Detect which cell encompasses the target text, then output its [x, y] center coordinate. 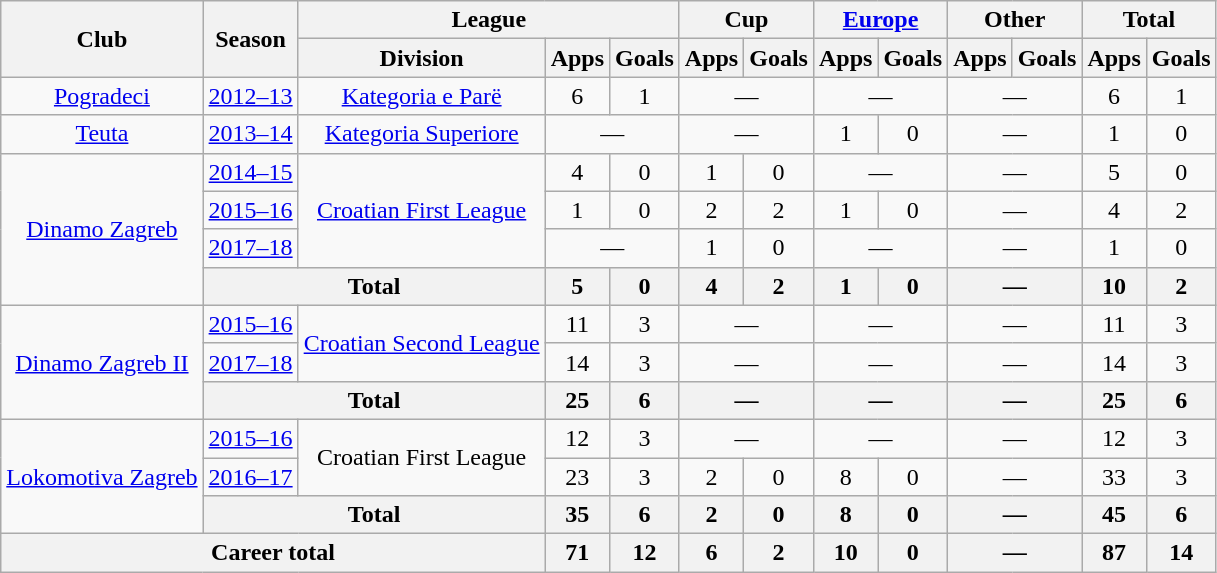
Dinamo Zagreb II [102, 362]
Europe [880, 20]
Club [102, 39]
2013–14 [250, 134]
Cup [746, 20]
71 [577, 553]
2016–17 [250, 477]
Other [1015, 20]
Kategoria e Parë [422, 96]
23 [577, 477]
Croatian Second League [422, 343]
35 [577, 515]
45 [1114, 515]
33 [1114, 477]
Season [250, 39]
League [488, 20]
Teuta [102, 134]
Kategoria Superiore [422, 134]
87 [1114, 553]
2012–13 [250, 96]
Dinamo Zagreb [102, 229]
Division [422, 58]
Career total [273, 553]
Pogradeci [102, 96]
2014–15 [250, 172]
Lokomotiva Zagreb [102, 476]
